Find where the given text appears and provide that cell's center as [x, y] coordinate. 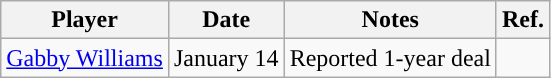
Reported 1-year deal [390, 58]
Notes [390, 20]
Gabby Williams [85, 58]
Ref. [522, 20]
Player [85, 20]
January 14 [226, 58]
Date [226, 20]
